Return (x, y) of the center of cell containing provided text 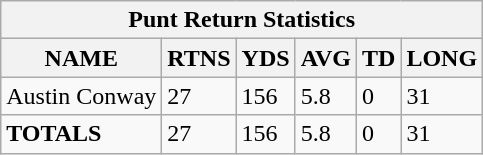
Austin Conway (82, 96)
TOTALS (82, 134)
LONG (442, 58)
Punt Return Statistics (242, 20)
TD (378, 58)
NAME (82, 58)
YDS (266, 58)
AVG (326, 58)
RTNS (199, 58)
